Output the [X, Y] coordinate of the center of the cell containing the given text.  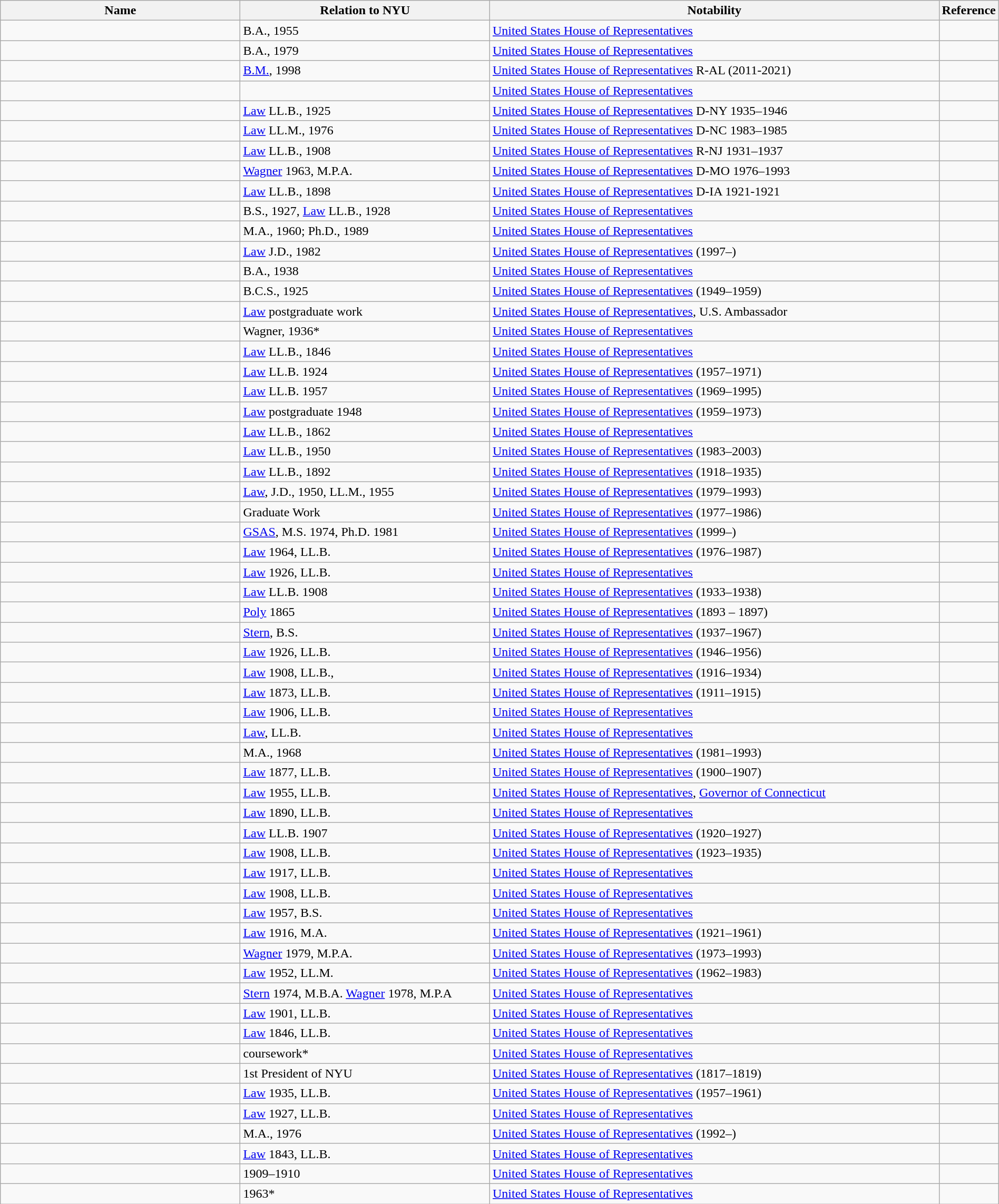
United States House of Representatives (1959–1973) [714, 412]
Name [120, 11]
Law 1957, B.S. [365, 913]
B.A., 1979 [365, 51]
Law 1952, LL.M. [365, 973]
Law postgraduate work [365, 311]
Law LL.B. 1957 [365, 391]
United States House of Representatives (1900–1907) [714, 772]
Stern 1974, M.B.A. Wagner 1978, M.P.A [365, 993]
United States House of Representatives (1933–1938) [714, 592]
United States House of Representatives (1981–1993) [714, 752]
United States House of Representatives (1817–1819) [714, 1073]
United States House of Representatives, U.S. Ambassador [714, 311]
Stern, B.S. [365, 632]
United States House of Representatives D-NY 1935–1946 [714, 111]
United States House of Representatives (1973–1993) [714, 953]
B.S., 1927, Law LL.B., 1928 [365, 211]
Law LL.B. 1907 [365, 833]
Law 1846, LL.B. [365, 1033]
Law 1843, LL.B. [365, 1153]
Wagner 1963, M.P.A. [365, 171]
United States House of Representatives (1976–1987) [714, 552]
United States House of Representatives (1893 – 1897) [714, 612]
Law LL.B., 1898 [365, 191]
Law, J.D., 1950, LL.M., 1955 [365, 492]
B.A., 1938 [365, 271]
United States House of Representatives (1997–) [714, 251]
United States House of Representatives (1916–1934) [714, 672]
Law LL.B., 1862 [365, 432]
United States House of Representatives (1946–1956) [714, 652]
Law 1964, LL.B. [365, 552]
Law 1927, LL.B. [365, 1113]
B.C.S., 1925 [365, 291]
United States House of Representatives (1979–1993) [714, 492]
United States House of Representatives R-AL (2011-2021) [714, 71]
United States House of Representatives (1923–1935) [714, 853]
Poly 1865 [365, 612]
Relation to NYU [365, 11]
Wagner 1979, M.P.A. [365, 953]
Law, LL.B. [365, 732]
Law 1901, LL.B. [365, 1013]
Law 1908, LL.B., [365, 672]
M.A., 1968 [365, 752]
Law LL.M., 1976 [365, 131]
Wagner, 1936* [365, 331]
United States House of Representatives, Governor of Connecticut [714, 792]
United States House of Representatives (1921–1961) [714, 933]
M.A., 1960; Ph.D., 1989 [365, 231]
1st President of NYU [365, 1073]
United States House of Representatives (1969–1995) [714, 391]
United States House of Representatives (1983–2003) [714, 452]
United States House of Representatives (1977–1986) [714, 512]
United States House of Representatives D-NC 1983–1985 [714, 131]
United States House of Representatives (1911–1915) [714, 692]
United States House of Representatives (1992–) [714, 1133]
Law J.D., 1982 [365, 251]
Law LL.B., 1846 [365, 351]
B.A., 1955 [365, 31]
B.M., 1998 [365, 71]
Law LL.B. 1924 [365, 371]
Law 1877, LL.B. [365, 772]
United States House of Representatives (1999–) [714, 532]
M.A., 1976 [365, 1133]
1909–1910 [365, 1173]
Law LL.B., 1892 [365, 472]
Law 1873, LL.B. [365, 692]
United States House of Representatives (1918–1935) [714, 472]
Law 1916, M.A. [365, 933]
1963* [365, 1193]
Law 1917, LL.B. [365, 873]
Law 1935, LL.B. [365, 1093]
Law LL.B., 1950 [365, 452]
United States House of Representatives (1957–1971) [714, 371]
Law LL.B. 1908 [365, 592]
Law 1955, LL.B. [365, 792]
Law 1890, LL.B. [365, 813]
United States House of Representatives (1920–1927) [714, 833]
Law postgraduate 1948 [365, 412]
Notability [714, 11]
United States House of Representatives D-MO 1976–1993 [714, 171]
United States House of Representatives D-IA 1921-1921 [714, 191]
United States House of Representatives (1962–1983) [714, 973]
coursework* [365, 1053]
United States House of Representatives (1937–1967) [714, 632]
Law 1906, LL.B. [365, 712]
GSAS, M.S. 1974, Ph.D. 1981 [365, 532]
Law LL.B., 1908 [365, 151]
United States House of Representatives R-NJ 1931–1937 [714, 151]
United States House of Representatives (1957–1961) [714, 1093]
Law LL.B., 1925 [365, 111]
Reference [968, 11]
United States House of Representatives (1949–1959) [714, 291]
Graduate Work [365, 512]
